From the cell containing the given text, extract its center point as (x, y) coordinate. 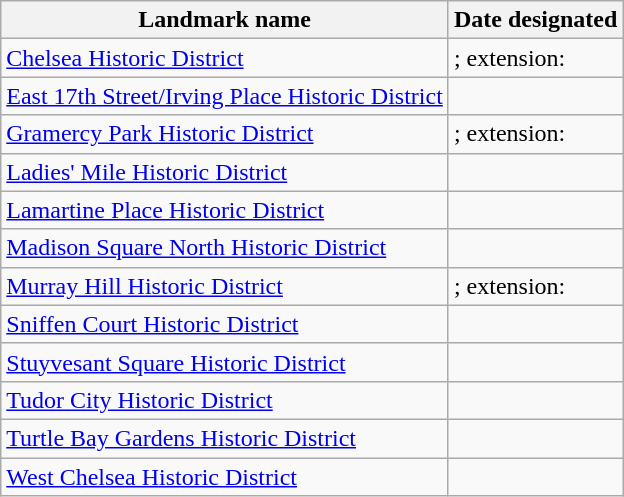
Stuyvesant Square Historic District (225, 362)
Gramercy Park Historic District (225, 134)
Tudor City Historic District (225, 400)
East 17th Street/Irving Place Historic District (225, 96)
Landmark name (225, 20)
Lamartine Place Historic District (225, 210)
Chelsea Historic District (225, 58)
Sniffen Court Historic District (225, 324)
Date designated (535, 20)
Madison Square North Historic District (225, 248)
Turtle Bay Gardens Historic District (225, 438)
Ladies' Mile Historic District (225, 172)
Murray Hill Historic District (225, 286)
West Chelsea Historic District (225, 477)
